Pinpoint the cell where the given text exists, returning its (x, y) midpoint coordinate. 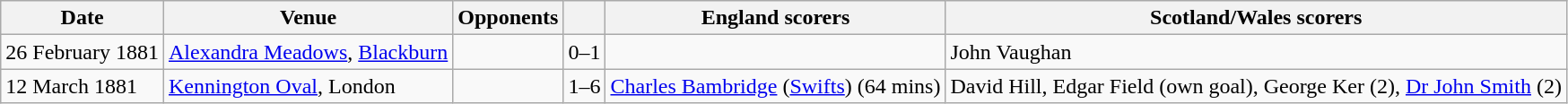
Scotland/Wales scorers (1256, 18)
John Vaughan (1256, 52)
Charles Bambridge (Swifts) (64 mins) (775, 86)
Venue (308, 18)
Opponents (508, 18)
Kennington Oval, London (308, 86)
David Hill, Edgar Field (own goal), George Ker (2), Dr John Smith (2) (1256, 86)
Alexandra Meadows, Blackburn (308, 52)
England scorers (775, 18)
1–6 (585, 86)
12 March 1881 (83, 86)
Date (83, 18)
26 February 1881 (83, 52)
0–1 (585, 52)
